Extract the (X, Y) coordinate from the center of the cell holding the provided text.  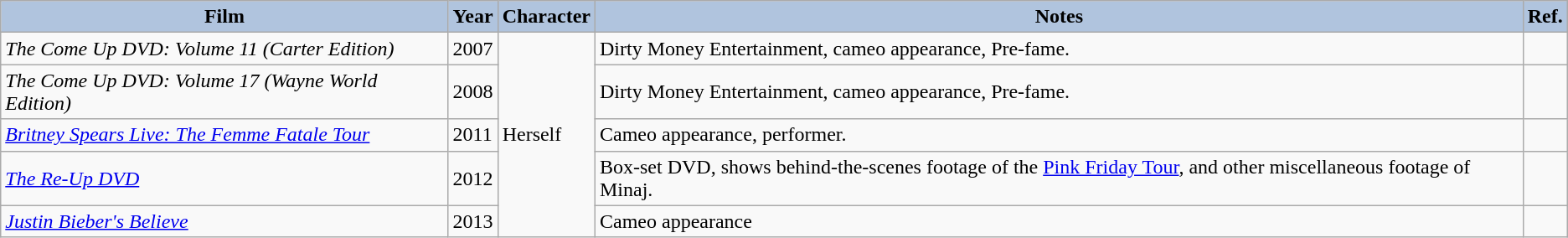
Film (224, 17)
2007 (472, 49)
2013 (472, 221)
Britney Spears Live: The Femme Fatale Tour (224, 135)
2008 (472, 92)
Ref. (1545, 17)
Cameo appearance, performer. (1059, 135)
2011 (472, 135)
The Re-Up DVD (224, 178)
Cameo appearance (1059, 221)
Herself (546, 135)
Box-set DVD, shows behind-the-scenes footage of the Pink Friday Tour, and other miscellaneous footage of Minaj. (1059, 178)
The Come Up DVD: Volume 11 (Carter Edition) (224, 49)
Year (472, 17)
Justin Bieber's Believe (224, 221)
Notes (1059, 17)
Character (546, 17)
2012 (472, 178)
The Come Up DVD: Volume 17 (Wayne World Edition) (224, 92)
